Find where the given text appears and provide that cell's center as [X, Y] coordinate. 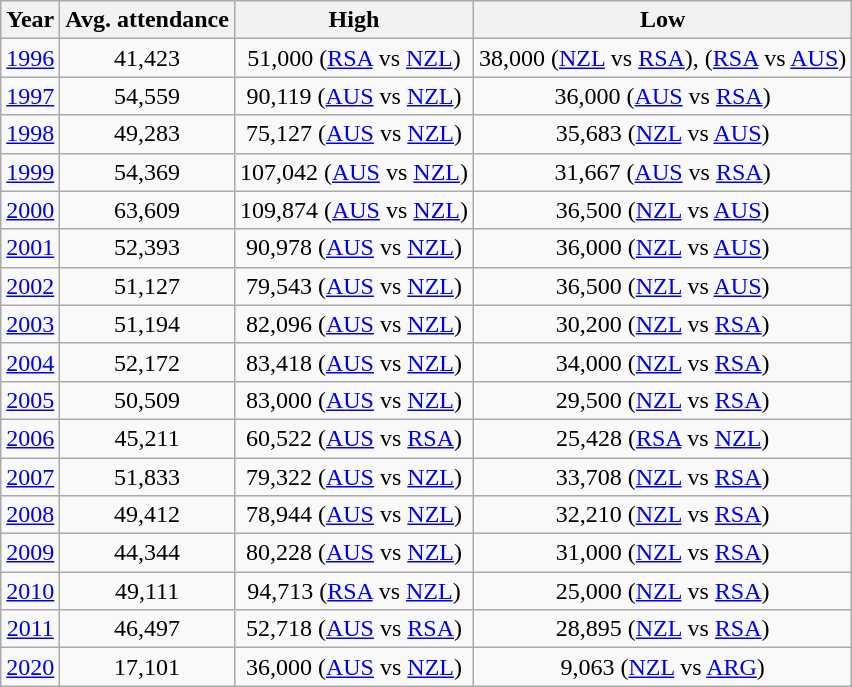
90,119 (AUS vs NZL) [354, 96]
2003 [30, 324]
80,228 (AUS vs NZL) [354, 553]
34,000 (NZL vs RSA) [663, 362]
79,543 (AUS vs NZL) [354, 286]
90,978 (AUS vs NZL) [354, 248]
2002 [30, 286]
49,111 [148, 591]
Low [663, 20]
30,200 (NZL vs RSA) [663, 324]
52,172 [148, 362]
31,000 (NZL vs RSA) [663, 553]
32,210 (NZL vs RSA) [663, 515]
29,500 (NZL vs RSA) [663, 400]
38,000 (NZL vs RSA), (RSA vs AUS) [663, 58]
28,895 (NZL vs RSA) [663, 629]
78,944 (AUS vs NZL) [354, 515]
54,559 [148, 96]
36,000 (AUS vs RSA) [663, 96]
54,369 [148, 172]
45,211 [148, 438]
2001 [30, 248]
51,000 (RSA vs NZL) [354, 58]
82,096 (AUS vs NZL) [354, 324]
High [354, 20]
Year [30, 20]
2007 [30, 477]
2020 [30, 667]
2000 [30, 210]
49,283 [148, 134]
2005 [30, 400]
79,322 (AUS vs NZL) [354, 477]
109,874 (AUS vs NZL) [354, 210]
17,101 [148, 667]
9,063 (NZL vs ARG) [663, 667]
33,708 (NZL vs RSA) [663, 477]
31,667 (AUS vs RSA) [663, 172]
63,609 [148, 210]
2004 [30, 362]
1998 [30, 134]
25,000 (NZL vs RSA) [663, 591]
Avg. attendance [148, 20]
46,497 [148, 629]
51,127 [148, 286]
75,127 (AUS vs NZL) [354, 134]
2009 [30, 553]
52,393 [148, 248]
2010 [30, 591]
52,718 (AUS vs RSA) [354, 629]
94,713 (RSA vs NZL) [354, 591]
36,000 (NZL vs AUS) [663, 248]
60,522 (AUS vs RSA) [354, 438]
25,428 (RSA vs NZL) [663, 438]
2011 [30, 629]
83,000 (AUS vs NZL) [354, 400]
83,418 (AUS vs NZL) [354, 362]
107,042 (AUS vs NZL) [354, 172]
35,683 (NZL vs AUS) [663, 134]
36,000 (AUS vs NZL) [354, 667]
1997 [30, 96]
51,833 [148, 477]
50,509 [148, 400]
2006 [30, 438]
51,194 [148, 324]
41,423 [148, 58]
2008 [30, 515]
1996 [30, 58]
1999 [30, 172]
44,344 [148, 553]
49,412 [148, 515]
